Return the (x, y) coordinate for the center point of the cell that contains the specified text.  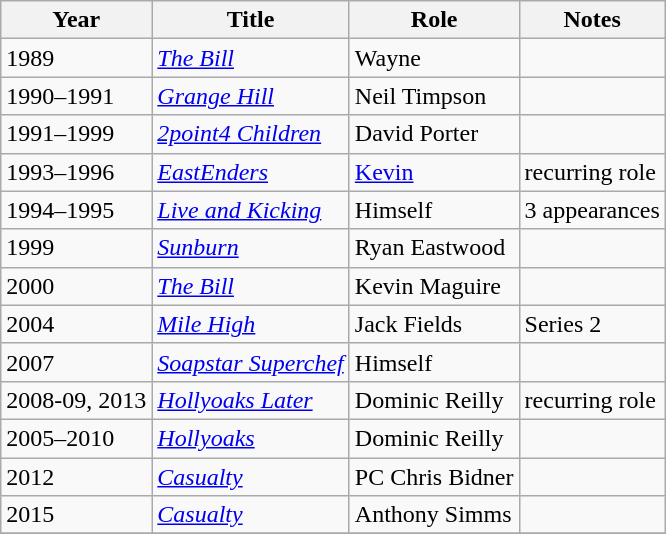
Wayne (434, 58)
EastEnders (250, 172)
2008-09, 2013 (76, 400)
2005–2010 (76, 438)
Grange Hill (250, 96)
Hollyoaks Later (250, 400)
Neil Timpson (434, 96)
1994–1995 (76, 210)
Series 2 (592, 324)
2015 (76, 515)
Mile High (250, 324)
Sunburn (250, 248)
1999 (76, 248)
2point4 Children (250, 134)
1990–1991 (76, 96)
2012 (76, 477)
Live and Kicking (250, 210)
1989 (76, 58)
Jack Fields (434, 324)
1993–1996 (76, 172)
Role (434, 20)
Title (250, 20)
2007 (76, 362)
2000 (76, 286)
Anthony Simms (434, 515)
Kevin Maguire (434, 286)
Ryan Eastwood (434, 248)
3 appearances (592, 210)
David Porter (434, 134)
Year (76, 20)
2004 (76, 324)
Hollyoaks (250, 438)
Notes (592, 20)
PC Chris Bidner (434, 477)
Soapstar Superchef (250, 362)
Kevin (434, 172)
1991–1999 (76, 134)
